Find where the given text appears and provide that cell's center as (X, Y) coordinate. 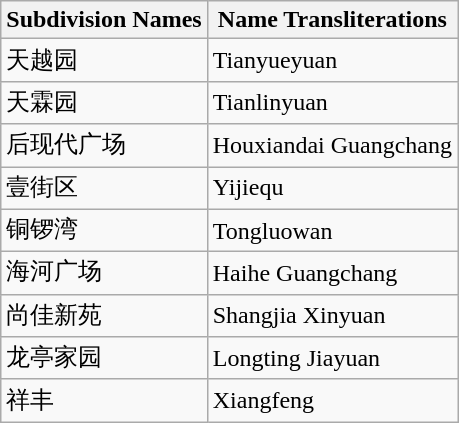
Tongluowan (332, 230)
天霖园 (104, 102)
Haihe Guangchang (332, 274)
天越园 (104, 60)
龙亭家园 (104, 358)
Yijiequ (332, 188)
Houxiandai Guangchang (332, 146)
后现代广场 (104, 146)
Xiangfeng (332, 400)
Longting Jiayuan (332, 358)
壹街区 (104, 188)
Shangjia Xinyuan (332, 316)
Tianyueyuan (332, 60)
Name Transliterations (332, 20)
铜锣湾 (104, 230)
海河广场 (104, 274)
祥丰 (104, 400)
Tianlinyuan (332, 102)
Subdivision Names (104, 20)
尚佳新苑 (104, 316)
